Detect which cell encompasses the target text, then output its [x, y] center coordinate. 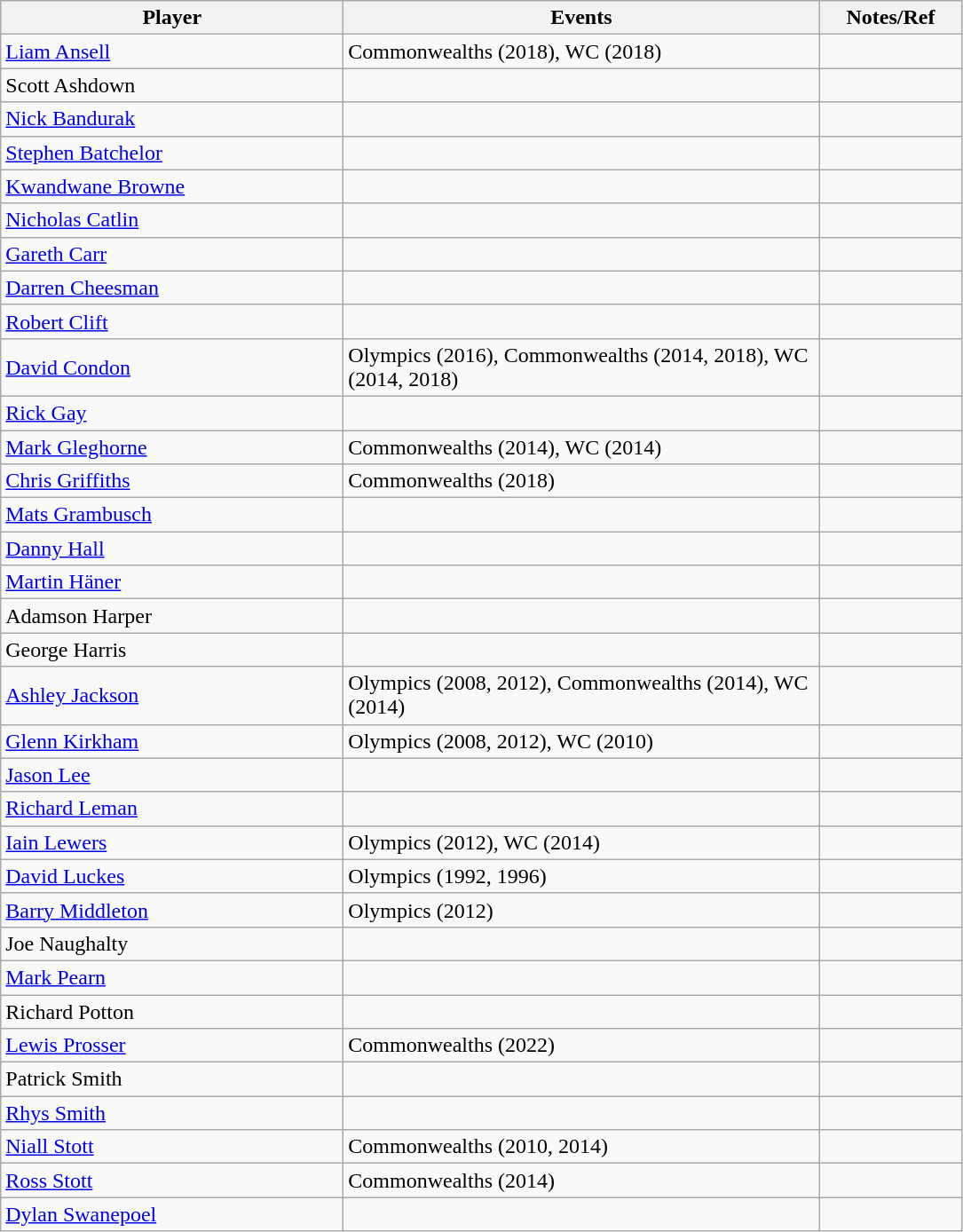
Olympics (2008, 2012), WC (2010) [581, 741]
Dylan Swanepoel [172, 1214]
Commonwealths (2014), WC (2014) [581, 446]
Olympics (2012) [581, 910]
Richard Leman [172, 809]
Danny Hall [172, 549]
Scott Ashdown [172, 85]
Commonwealths (2018) [581, 481]
Olympics (2012), WC (2014) [581, 842]
Joe Naughalty [172, 944]
Mats Grambusch [172, 515]
Nick Bandurak [172, 119]
Niall Stott [172, 1147]
David Luckes [172, 876]
George Harris [172, 650]
Chris Griffiths [172, 481]
Adamson Harper [172, 616]
Player [172, 18]
Lewis Prosser [172, 1046]
Commonwealths (2022) [581, 1046]
David Condon [172, 367]
Olympics (2008, 2012), Commonwealths (2014), WC (2014) [581, 696]
Commonwealths (2014) [581, 1181]
Mark Pearn [172, 977]
Martin Häner [172, 582]
Liam Ansell [172, 51]
Barry Middleton [172, 910]
Nicholas Catlin [172, 220]
Rick Gay [172, 413]
Kwandwane Browne [172, 186]
Olympics (2016), Commonwealths (2014, 2018), WC (2014, 2018) [581, 367]
Patrick Smith [172, 1079]
Iain Lewers [172, 842]
Commonwealths (2018), WC (2018) [581, 51]
Notes/Ref [891, 18]
Glenn Kirkham [172, 741]
Robert Clift [172, 321]
Richard Potton [172, 1011]
Events [581, 18]
Commonwealths (2010, 2014) [581, 1147]
Mark Gleghorne [172, 446]
Jason Lee [172, 775]
Olympics (1992, 1996) [581, 876]
Darren Cheesman [172, 288]
Stephen Batchelor [172, 153]
Rhys Smith [172, 1113]
Ashley Jackson [172, 696]
Ross Stott [172, 1181]
Gareth Carr [172, 254]
